Return the (x, y) coordinate for the center point of the cell that contains the specified text.  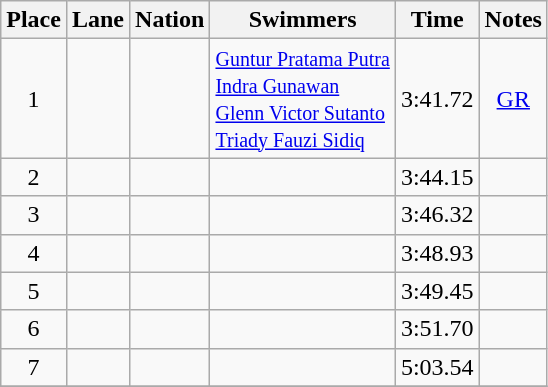
3:44.15 (437, 177)
2 (34, 177)
4 (34, 253)
5:03.54 (437, 367)
Swimmers (302, 20)
Place (34, 20)
5 (34, 291)
Guntur Pratama Putra Indra Gunawan Glenn Victor Sutanto Triady Fauzi Sidiq (302, 98)
1 (34, 98)
6 (34, 329)
Time (437, 20)
3:49.45 (437, 291)
GR (513, 98)
3:51.70 (437, 329)
3:46.32 (437, 215)
7 (34, 367)
3:48.93 (437, 253)
Nation (170, 20)
Notes (513, 20)
Lane (98, 20)
3:41.72 (437, 98)
3 (34, 215)
